From the cell containing the given text, extract its center point as [x, y] coordinate. 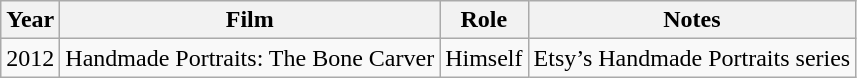
2012 [30, 58]
Film [250, 20]
Year [30, 20]
Himself [484, 58]
Role [484, 20]
Etsy’s Handmade Portraits series [692, 58]
Handmade Portraits: The Bone Carver [250, 58]
Notes [692, 20]
